Determine the [X, Y] coordinate at the center of the cell enclosing the given text.  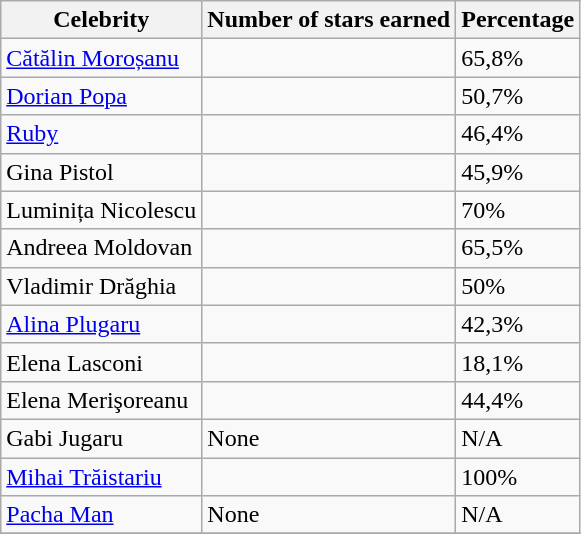
Elena Merişoreanu [102, 400]
65,8% [518, 58]
42,3% [518, 324]
65,5% [518, 248]
Luminița Nicolescu [102, 210]
Gabi Jugaru [102, 438]
50,7% [518, 96]
Pacha Man [102, 515]
Cătălin Moroșanu [102, 58]
44,4% [518, 400]
18,1% [518, 362]
Celebrity [102, 20]
Ruby [102, 134]
45,9% [518, 172]
46,4% [518, 134]
Vladimir Drăghia [102, 286]
70% [518, 210]
Andreea Moldovan [102, 248]
Percentage [518, 20]
Elena Lasconi [102, 362]
100% [518, 477]
Number of stars earned [329, 20]
Mihai Trăistariu [102, 477]
50% [518, 286]
Gina Pistol [102, 172]
Alina Plugaru [102, 324]
Dorian Popa [102, 96]
